Extract the [X, Y] coordinate from the center of the cell holding the provided text.  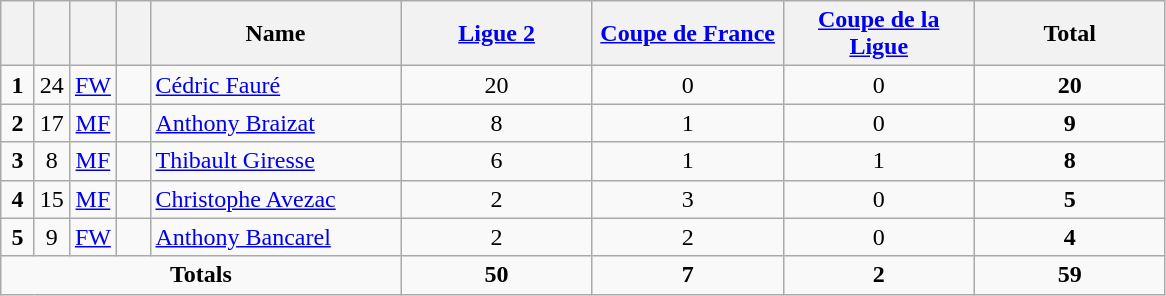
17 [52, 123]
6 [496, 161]
15 [52, 199]
Ligue 2 [496, 34]
59 [1070, 275]
7 [688, 275]
24 [52, 85]
Totals [201, 275]
Coupe de la Ligue [878, 34]
Cédric Fauré [276, 85]
Name [276, 34]
Anthony Braizat [276, 123]
Christophe Avezac [276, 199]
Coupe de France [688, 34]
Anthony Bancarel [276, 237]
Total [1070, 34]
Thibault Giresse [276, 161]
50 [496, 275]
